Find where the given text appears and provide that cell's center as (x, y) coordinate. 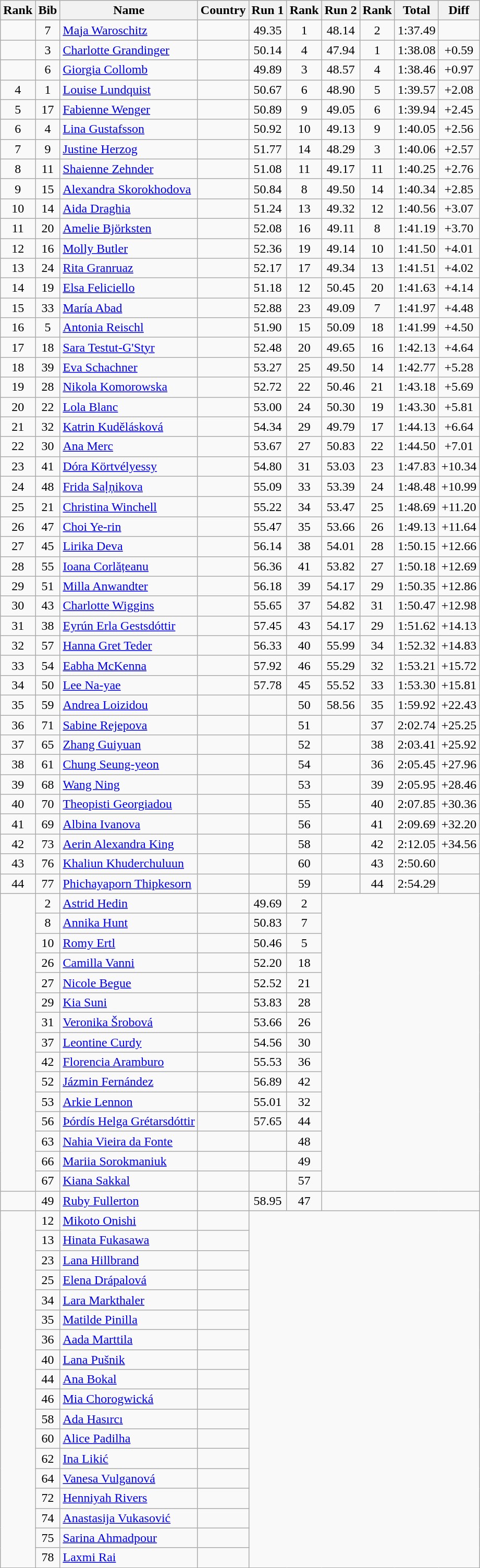
Henniyah Rivers (129, 1498)
Ana Merc (129, 446)
+5.28 (459, 367)
1:39.94 (416, 109)
51.08 (268, 169)
49.65 (341, 347)
2:05.95 (416, 785)
+7.01 (459, 446)
Frida Saḷņikova (129, 487)
Wang Ning (129, 785)
49.11 (341, 228)
53.82 (341, 566)
2:09.69 (416, 824)
2:54.29 (416, 883)
+2.85 (459, 189)
Nikola Komorowska (129, 387)
Alice Padilha (129, 1439)
Anastasija Vukasović (129, 1518)
Theopisti Georgiadou (129, 804)
+25.92 (459, 745)
54.80 (268, 466)
Choi Ye-rin (129, 527)
Zhang Guiyuan (129, 745)
75 (48, 1538)
49.05 (341, 109)
+27.96 (459, 765)
Florencia Aramburo (129, 1062)
Albina Ivanova (129, 824)
50.45 (341, 288)
1:43.30 (416, 407)
2:02.74 (416, 725)
55.53 (268, 1062)
Lana Pušnik (129, 1359)
Lola Blanc (129, 407)
1:50.47 (416, 606)
2:12.05 (416, 844)
63 (48, 1141)
53.47 (341, 507)
+4.02 (459, 268)
1:41.63 (416, 288)
Annika Hunt (129, 923)
+11.20 (459, 507)
Mariia Sorokmaniuk (129, 1161)
1:48.69 (416, 507)
1:44.50 (416, 446)
55.01 (268, 1102)
Rita Granruaz (129, 268)
1:41.51 (416, 268)
+5.69 (459, 387)
Chung Seung-yeon (129, 765)
+0.97 (459, 70)
Nahia Vieira da Fonte (129, 1141)
54.82 (341, 606)
+2.57 (459, 149)
49.69 (268, 903)
+0.59 (459, 50)
Ada Hasırcı (129, 1419)
Nicole Begue (129, 982)
1:51.62 (416, 626)
Sabine Rejepova (129, 725)
66 (48, 1161)
Sarina Ahmadpour (129, 1538)
51.18 (268, 288)
55.22 (268, 507)
+6.64 (459, 427)
Lirika Deva (129, 546)
Milla Anwandter (129, 586)
Andrea Loizidou (129, 705)
Diff (459, 10)
+3.70 (459, 228)
Sara Testut-G'Styr (129, 347)
Bib (48, 10)
2:03.41 (416, 745)
+14.83 (459, 645)
Vanesa Vulganová (129, 1478)
1:50.15 (416, 546)
Astrid Hedin (129, 903)
49.35 (268, 30)
47.94 (341, 50)
58.56 (341, 705)
Elsa Feliciello (129, 288)
52.20 (268, 963)
50.09 (341, 328)
68 (48, 785)
1:41.50 (416, 248)
76 (48, 864)
+2.45 (459, 109)
53.39 (341, 487)
Aerin Alexandra King (129, 844)
56.36 (268, 566)
+5.81 (459, 407)
+15.81 (459, 685)
57.45 (268, 626)
53.83 (268, 1002)
Lina Gustafsson (129, 129)
+28.46 (459, 785)
2:50.60 (416, 864)
Shaienne Zehnder (129, 169)
57.78 (268, 685)
Charlotte Wiggins (129, 606)
70 (48, 804)
67 (48, 1181)
49.09 (341, 308)
Charlotte Grandinger (129, 50)
Elena Drápalová (129, 1280)
Lana Hillbrand (129, 1260)
+10.99 (459, 487)
1:40.05 (416, 129)
58.95 (268, 1201)
55.09 (268, 487)
55.52 (341, 685)
53.03 (341, 466)
49.79 (341, 427)
Eabha McKenna (129, 665)
50.84 (268, 189)
55.29 (341, 665)
Phichayaporn Thipkesorn (129, 883)
Kiana Sakkal (129, 1181)
Leontine Curdy (129, 1042)
+3.07 (459, 208)
Ioana Corlățeanu (129, 566)
53.27 (268, 367)
71 (48, 725)
1:47.83 (416, 466)
77 (48, 883)
+30.36 (459, 804)
Mikoto Onishi (129, 1221)
Aida Draghia (129, 208)
Camilla Vanni (129, 963)
Giorgia Collomb (129, 70)
61 (48, 765)
1:40.25 (416, 169)
+25.25 (459, 725)
+2.08 (459, 90)
Jázmin Fernández (129, 1082)
Eva Schachner (129, 367)
Fabienne Wenger (129, 109)
1:42.13 (416, 347)
49.32 (341, 208)
1:40.06 (416, 149)
Justine Herzog (129, 149)
Ruby Fullerton (129, 1201)
51.24 (268, 208)
1:37.49 (416, 30)
52.36 (268, 248)
50.89 (268, 109)
1:41.19 (416, 228)
Country (223, 10)
62 (48, 1459)
69 (48, 824)
52.08 (268, 228)
48.14 (341, 30)
49.14 (341, 248)
74 (48, 1518)
Amelie Björksten (129, 228)
+12.66 (459, 546)
Katrin Kudělásková (129, 427)
Dóra Körtvélyessy (129, 466)
+12.86 (459, 586)
51.90 (268, 328)
Antonia Reischl (129, 328)
Christina Winchell (129, 507)
+4.50 (459, 328)
Aada Marttila (129, 1339)
2:05.45 (416, 765)
49.17 (341, 169)
Þórdís Helga Grétarsdóttir (129, 1122)
1:49.13 (416, 527)
1:52.32 (416, 645)
57.92 (268, 665)
Mia Chorogwická (129, 1399)
55.47 (268, 527)
1:53.30 (416, 685)
64 (48, 1478)
55.65 (268, 606)
48.90 (341, 90)
1:59.92 (416, 705)
1:42.77 (416, 367)
Kia Suni (129, 1002)
78 (48, 1558)
52.52 (268, 982)
Laxmi Rai (129, 1558)
49.34 (341, 268)
+15.72 (459, 665)
+34.56 (459, 844)
55.99 (341, 645)
+14.13 (459, 626)
1:38.08 (416, 50)
1:39.57 (416, 90)
+22.43 (459, 705)
50.67 (268, 90)
+4.01 (459, 248)
1:48.48 (416, 487)
Molly Butler (129, 248)
65 (48, 745)
María Abad (129, 308)
1:38.46 (416, 70)
1:41.97 (416, 308)
Khaliun Khuderchuluun (129, 864)
+32.20 (459, 824)
48.29 (341, 149)
56.89 (268, 1082)
72 (48, 1498)
Name (129, 10)
1:40.56 (416, 208)
Veronika Šrobová (129, 1022)
48.57 (341, 70)
56.14 (268, 546)
+2.56 (459, 129)
50.14 (268, 50)
1:43.18 (416, 387)
57.65 (268, 1122)
1:50.35 (416, 586)
51.77 (268, 149)
Lee Na-yae (129, 685)
54.01 (341, 546)
52.48 (268, 347)
50.92 (268, 129)
2:07.85 (416, 804)
53.67 (268, 446)
+4.64 (459, 347)
+11.64 (459, 527)
Run 2 (341, 10)
+4.14 (459, 288)
Total (416, 10)
54.34 (268, 427)
+4.48 (459, 308)
+10.34 (459, 466)
54.56 (268, 1042)
Louise Lundquist (129, 90)
49.13 (341, 129)
+12.69 (459, 566)
Romy Ertl (129, 943)
1:44.13 (416, 427)
50.30 (341, 407)
+2.76 (459, 169)
Lara Markthaler (129, 1300)
Eyrún Erla Gestsdóttir (129, 626)
1:41.99 (416, 328)
1:50.18 (416, 566)
Run 1 (268, 10)
Arkie Lennon (129, 1102)
Hinata Fukasawa (129, 1240)
52.72 (268, 387)
73 (48, 844)
Hanna Gret Teder (129, 645)
52.17 (268, 268)
52.88 (268, 308)
49.89 (268, 70)
1:40.34 (416, 189)
Alexandra Skorokhodova (129, 189)
56.18 (268, 586)
1:53.21 (416, 665)
53.00 (268, 407)
Maja Waroschitz (129, 30)
Ana Bokal (129, 1379)
Ina Likić (129, 1459)
56.33 (268, 645)
Matilde Pinilla (129, 1320)
+12.98 (459, 606)
